Detect which cell encompasses the target text, then output its [x, y] center coordinate. 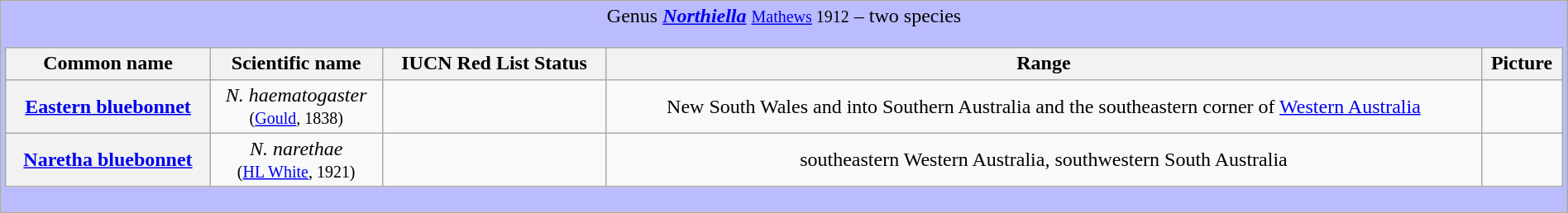
N. narethae (HL White, 1921) [296, 160]
New South Wales and into Southern Australia and the southeastern corner of Western Australia [1044, 106]
Picture [1522, 64]
Range [1044, 64]
IUCN Red List Status [494, 64]
Common name [108, 64]
southeastern Western Australia, southwestern South Australia [1044, 160]
Scientific name [296, 64]
Eastern bluebonnet [108, 106]
N. haematogaster (Gould, 1838) [296, 106]
Naretha bluebonnet [108, 160]
